Output the (X, Y) coordinate of the center of the cell containing the given text.  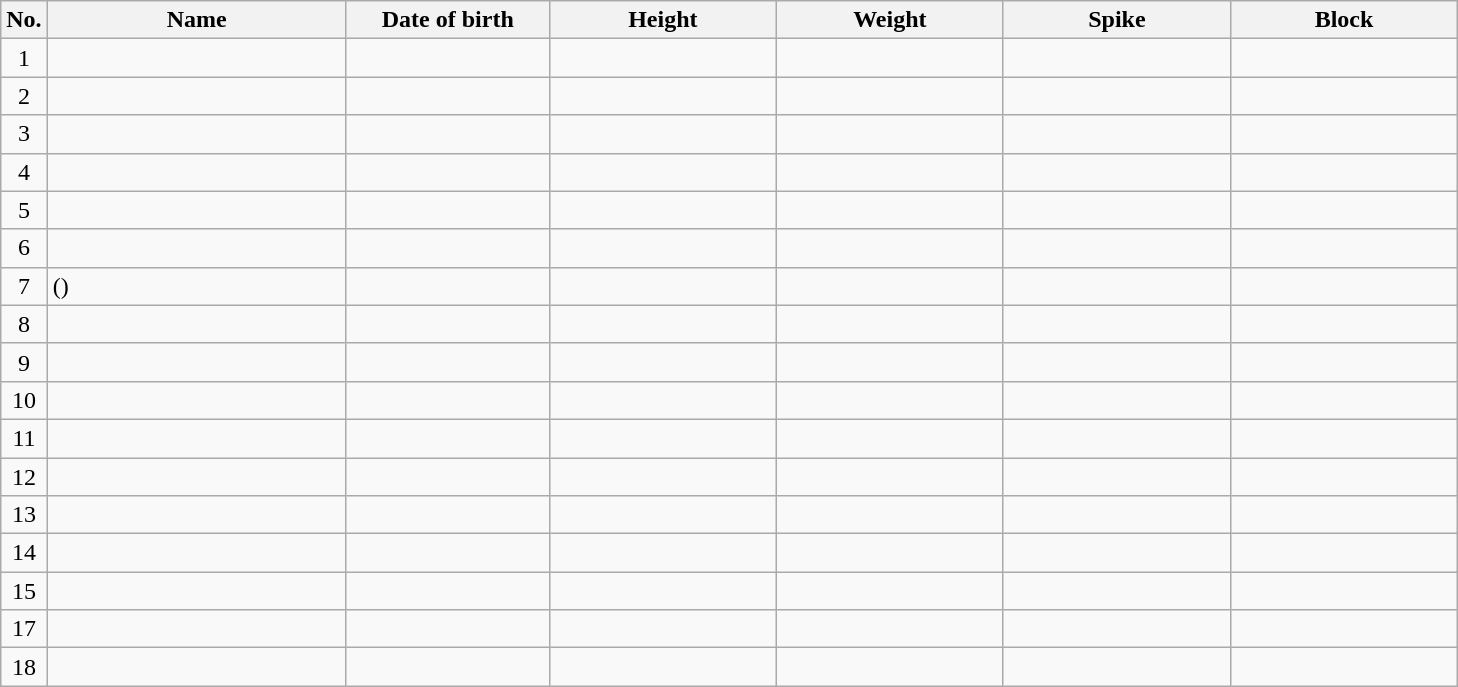
4 (24, 172)
Weight (890, 20)
2 (24, 96)
15 (24, 591)
7 (24, 286)
17 (24, 629)
8 (24, 324)
13 (24, 515)
12 (24, 477)
3 (24, 134)
Block (1344, 20)
Name (196, 20)
5 (24, 210)
9 (24, 362)
10 (24, 400)
1 (24, 58)
6 (24, 248)
11 (24, 438)
Height (662, 20)
No. (24, 20)
18 (24, 667)
Spike (1116, 20)
14 (24, 553)
Date of birth (448, 20)
() (196, 286)
